Output the (X, Y) coordinate of the center of the cell containing the given text.  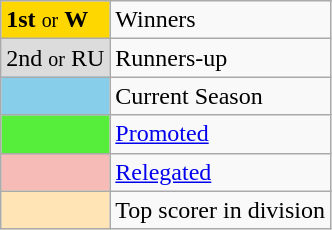
Winners (220, 20)
Promoted (220, 134)
Current Season (220, 96)
Relegated (220, 172)
Top scorer in division (220, 210)
Runners-up (220, 58)
1st or W (56, 20)
2nd or RU (56, 58)
